Find where the given text appears and provide that cell's center as (X, Y) coordinate. 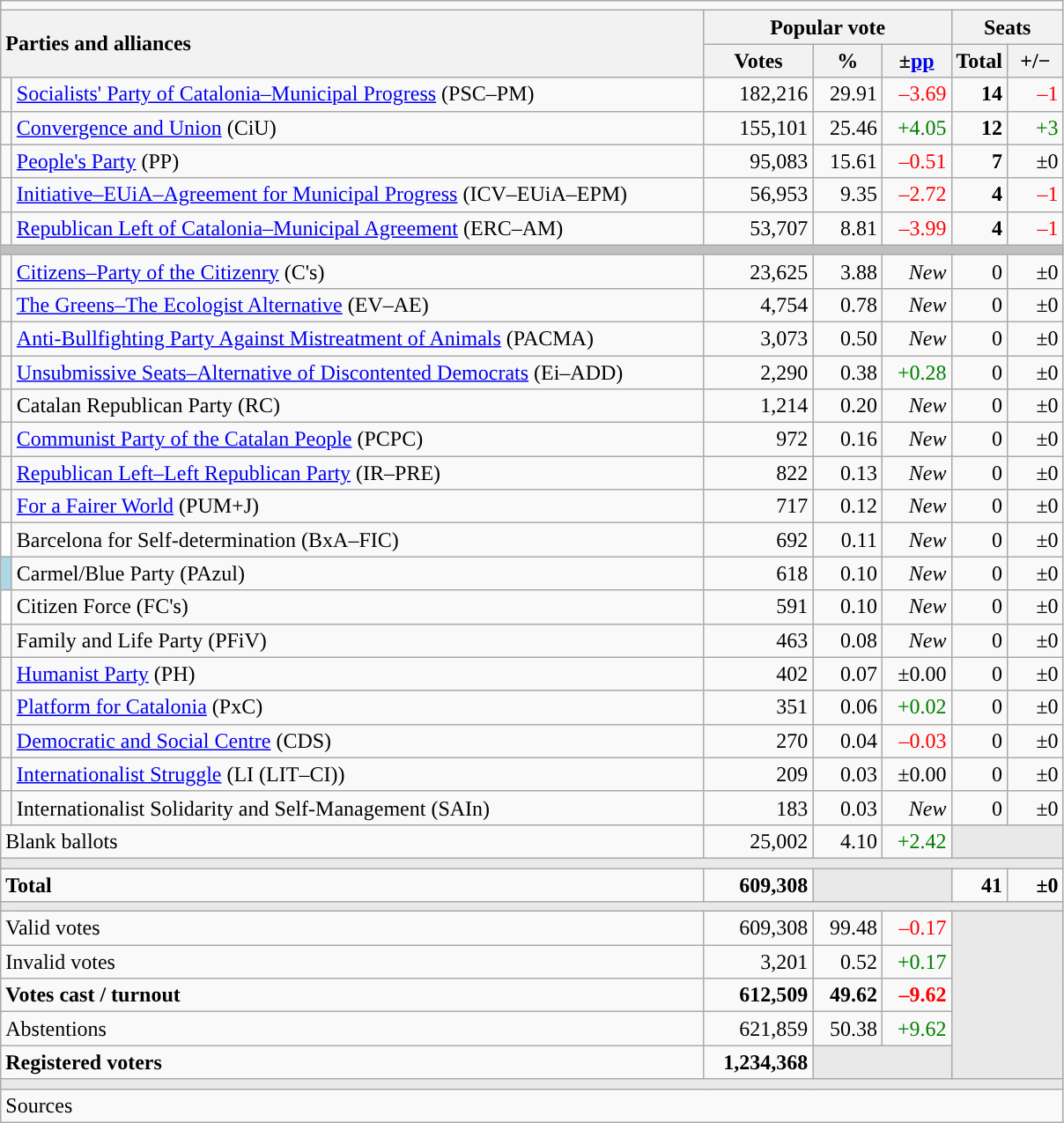
Internationalist Struggle (LI (LIT–CI)) (358, 774)
Unsubmissive Seats–Alternative of Discontented Democrats (Ei–ADD) (358, 373)
The Greens–The Ecologist Alternative (EV–AE) (358, 305)
Democratic and Social Centre (CDS) (358, 741)
–3.99 (916, 228)
209 (758, 774)
0.08 (847, 640)
50.38 (847, 1029)
–2.72 (916, 195)
351 (758, 707)
1,234,368 (758, 1062)
0.16 (847, 440)
0.11 (847, 540)
618 (758, 573)
621,859 (758, 1029)
Registered voters (352, 1062)
1,214 (758, 406)
+2.42 (916, 841)
717 (758, 506)
Citizens–Party of the Citizenry (C's) (358, 271)
Catalan Republican Party (RC) (358, 406)
+4.05 (916, 128)
+0.02 (916, 707)
7 (979, 161)
49.62 (847, 995)
9.35 (847, 195)
12 (979, 128)
Citizen Force (FC's) (358, 607)
People's Party (PP) (358, 161)
612,509 (758, 995)
25.46 (847, 128)
Humanist Party (PH) (358, 674)
Votes cast / turnout (352, 995)
0.12 (847, 506)
29.91 (847, 94)
0.07 (847, 674)
Initiative–EUiA–Agreement for Municipal Progress (ICV–EUiA–EPM) (358, 195)
Parties and alliances (352, 44)
% (847, 61)
53,707 (758, 228)
56,953 (758, 195)
3,201 (758, 962)
Invalid votes (352, 962)
Republican Left–Left Republican Party (IR–PRE) (358, 473)
99.48 (847, 928)
Votes (758, 61)
Convergence and Union (CiU) (358, 128)
2,290 (758, 373)
4.10 (847, 841)
–0.03 (916, 741)
8.81 (847, 228)
95,083 (758, 161)
14 (979, 94)
15.61 (847, 161)
3.88 (847, 271)
Barcelona for Self-determination (BxA–FIC) (358, 540)
Carmel/Blue Party (PAzul) (358, 573)
155,101 (758, 128)
For a Fairer World (PUM+J) (358, 506)
–9.62 (916, 995)
+/− (1036, 61)
0.78 (847, 305)
41 (979, 885)
0.52 (847, 962)
3,073 (758, 338)
0.13 (847, 473)
+3 (1036, 128)
23,625 (758, 271)
Internationalist Solidarity and Self-Management (SAIn) (358, 808)
972 (758, 440)
0.50 (847, 338)
182,216 (758, 94)
+9.62 (916, 1029)
270 (758, 741)
Family and Life Party (PFiV) (358, 640)
+0.28 (916, 373)
Anti-Bullfighting Party Against Mistreatment of Animals (PACMA) (358, 338)
0.04 (847, 741)
Popular vote (828, 27)
±pp (916, 61)
183 (758, 808)
Abstentions (352, 1029)
463 (758, 640)
Seats (1008, 27)
0.06 (847, 707)
Socialists' Party of Catalonia–Municipal Progress (PSC–PM) (358, 94)
Valid votes (352, 928)
402 (758, 674)
+0.17 (916, 962)
Communist Party of the Catalan People (PCPC) (358, 440)
Platform for Catalonia (PxC) (358, 707)
0.20 (847, 406)
4,754 (758, 305)
692 (758, 540)
–3.69 (916, 94)
591 (758, 607)
–0.51 (916, 161)
Republican Left of Catalonia–Municipal Agreement (ERC–AM) (358, 228)
822 (758, 473)
0.38 (847, 373)
Sources (532, 1105)
–0.17 (916, 928)
Blank ballots (352, 841)
25,002 (758, 841)
